Provide the [x, y] coordinate of the cell's center where the given text is located.  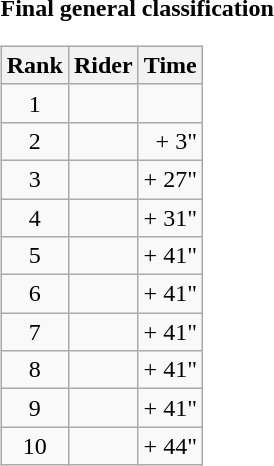
8 [34, 370]
3 [34, 179]
1 [34, 103]
+ 3" [170, 141]
10 [34, 446]
+ 44" [170, 446]
Rank [34, 65]
2 [34, 141]
Rider [103, 65]
5 [34, 256]
9 [34, 408]
6 [34, 294]
Time [170, 65]
4 [34, 217]
7 [34, 332]
+ 31" [170, 217]
+ 27" [170, 179]
